Output the [x, y] coordinate of the center of the cell containing the given text.  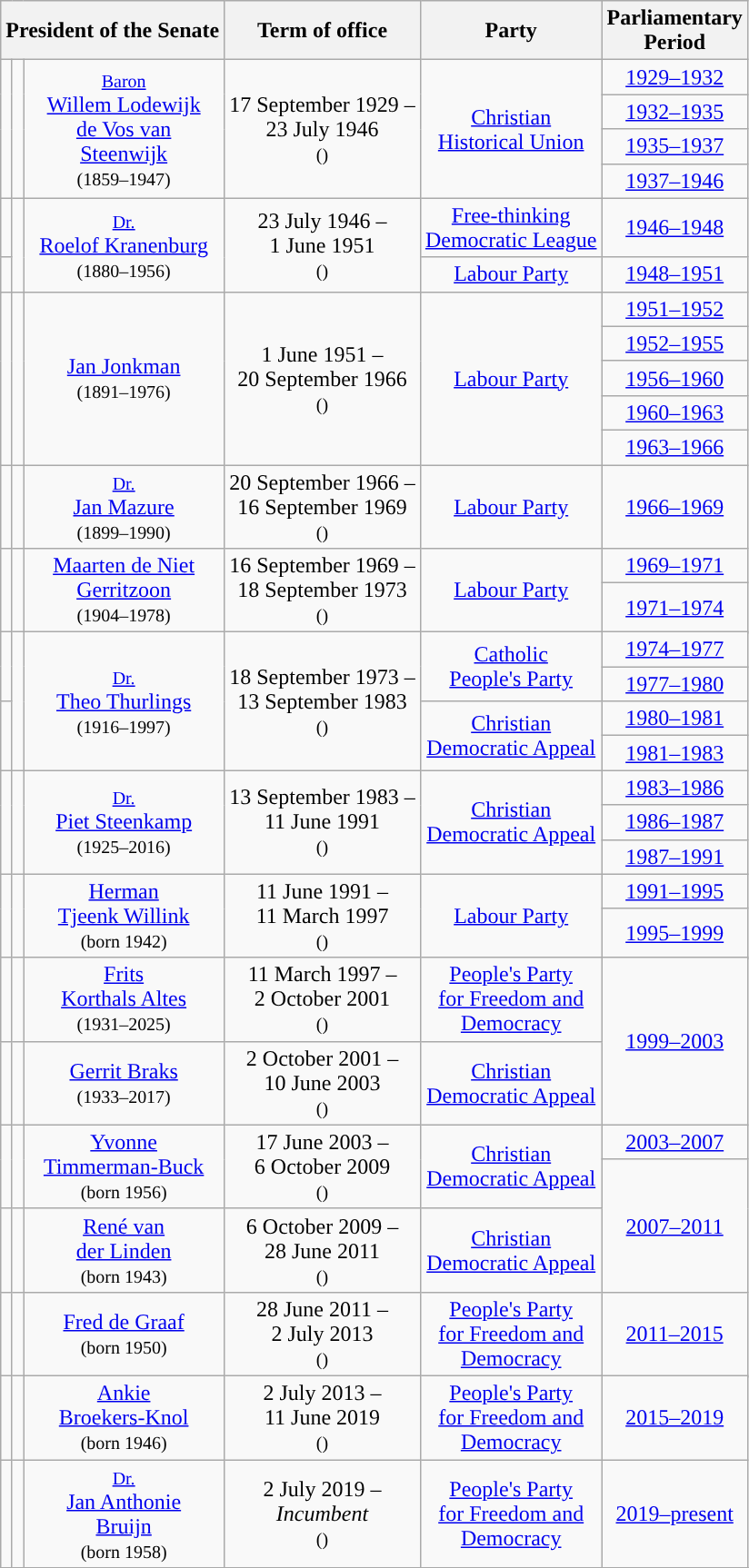
1935–1937 [674, 146]
1932–1935 [674, 112]
1929–1932 [674, 77]
Herman Tjeenk Willink (born 1942) [124, 916]
1960–1963 [674, 412]
2019–present [674, 1513]
1983–1986 [674, 788]
11 March 1997 – 2 October 2001 () [323, 999]
2 October 2001 – 10 June 2003 () [323, 1083]
Maarten de Niet Gerritzoon (1904–1978) [124, 590]
Gerrit Braks (1933–2017) [124, 1083]
2007–2011 [674, 1226]
Yvonne Timmerman-Buck (born 1956) [124, 1166]
1948–1951 [674, 274]
Free-thinking Democratic League [511, 227]
Jan Jonkman (1891–1976) [124, 378]
Dr. Roelof Kranenburg (1880–1956) [124, 245]
Party [511, 31]
6 October 2009 – 28 June 2011 () [323, 1250]
René van der Linden (born 1943) [124, 1250]
1956–1960 [674, 378]
1 June 1951 – 20 September 1966 () [323, 378]
Parliamentary Period [674, 31]
13 September 1983 – 11 June 1991 () [323, 822]
1981–1983 [674, 753]
2003–2007 [674, 1142]
2 July 2019 – Incumbent () [323, 1513]
Baron Willem Lodewijk de Vos van Steenwijk (1859–1947) [124, 129]
1937–1946 [674, 181]
Term of office [323, 31]
Dr. Theo Thurlings (1916–1997) [124, 701]
1980–1981 [674, 719]
16 September 1969 – 18 September 1973 () [323, 590]
1991–1995 [674, 891]
1986–1987 [674, 822]
2 July 2013 – 11 June 2019 () [323, 1417]
1974–1977 [674, 650]
1966–1969 [674, 507]
1977–1980 [674, 684]
1995–1999 [674, 933]
1963–1966 [674, 447]
2011–2015 [674, 1334]
23 July 1946 – 1 June 1951 () [323, 245]
Christian Historical Union [511, 129]
1952–1955 [674, 343]
President of the Senate [113, 31]
Catholic People's Party [511, 667]
1946–1948 [674, 227]
1999–2003 [674, 1041]
Dr. Jan Anthonie Bruijn (born 1958) [124, 1513]
18 September 1973 – 13 September 1983 () [323, 701]
Dr. Piet Steenkamp (1925–2016) [124, 822]
28 June 2011 – 2 July 2013 () [323, 1334]
Fred de Graaf (born 1950) [124, 1334]
2015–2019 [674, 1417]
Ankie Broekers-Knol (born 1946) [124, 1417]
1969–1971 [674, 566]
17 June 2003 – 6 October 2009 () [323, 1166]
Dr. Jan Mazure (1899–1990) [124, 507]
1971–1974 [674, 608]
1987–1991 [674, 857]
17 September 1929 – 23 July 1946 () [323, 129]
1951–1952 [674, 309]
Frits Korthals Altes (1931–2025) [124, 999]
11 June 1991 – 11 March 1997 () [323, 916]
20 September 1966 – 16 September 1969 () [323, 507]
